Return (X, Y) of the center of cell containing provided text 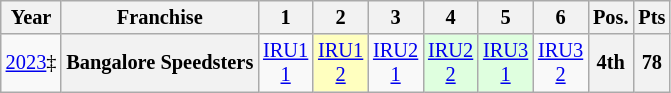
Franchise (160, 17)
6 (560, 17)
4 (450, 17)
78 (652, 63)
IRU21 (396, 63)
Year (32, 17)
IRU32 (560, 63)
IRU31 (506, 63)
IRU12 (340, 63)
2 (340, 17)
4th (610, 63)
Pos. (610, 17)
Pts (652, 17)
Bangalore Speedsters (160, 63)
IRU22 (450, 63)
3 (396, 17)
IRU11 (286, 63)
1 (286, 17)
2023‡ (32, 63)
5 (506, 17)
